Output the [X, Y] coordinate of the center of the cell containing the given text.  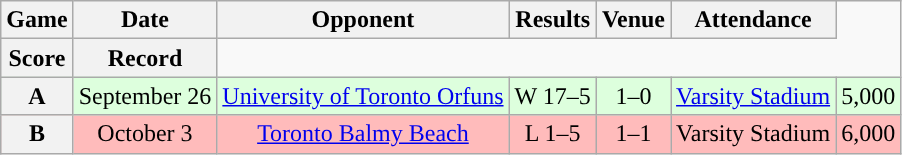
W 17–5 [552, 96]
September 26 [145, 96]
Results [552, 20]
Toronto Balmy Beach [363, 134]
Venue [633, 20]
Opponent [363, 20]
October 3 [145, 134]
Attendance [754, 20]
Record [145, 58]
L 1–5 [552, 134]
1–0 [633, 96]
University of Toronto Orfuns [363, 96]
Date [145, 20]
Game [37, 20]
A [37, 96]
5,000 [868, 96]
Score [37, 58]
B [37, 134]
1–1 [633, 134]
6,000 [868, 134]
